Return the [X, Y] coordinate for the center point of the cell that contains the specified text.  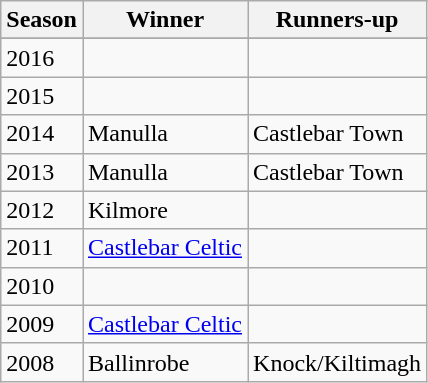
2015 [42, 96]
2016 [42, 58]
2013 [42, 172]
Ballinrobe [164, 362]
Season [42, 20]
2014 [42, 134]
2008 [42, 362]
Winner [164, 20]
Runners-up [338, 20]
2010 [42, 286]
Knock/Kiltimagh [338, 362]
2011 [42, 248]
2012 [42, 210]
Kilmore [164, 210]
2009 [42, 324]
